Provide the [x, y] coordinate of the cell's center where the given text is located.  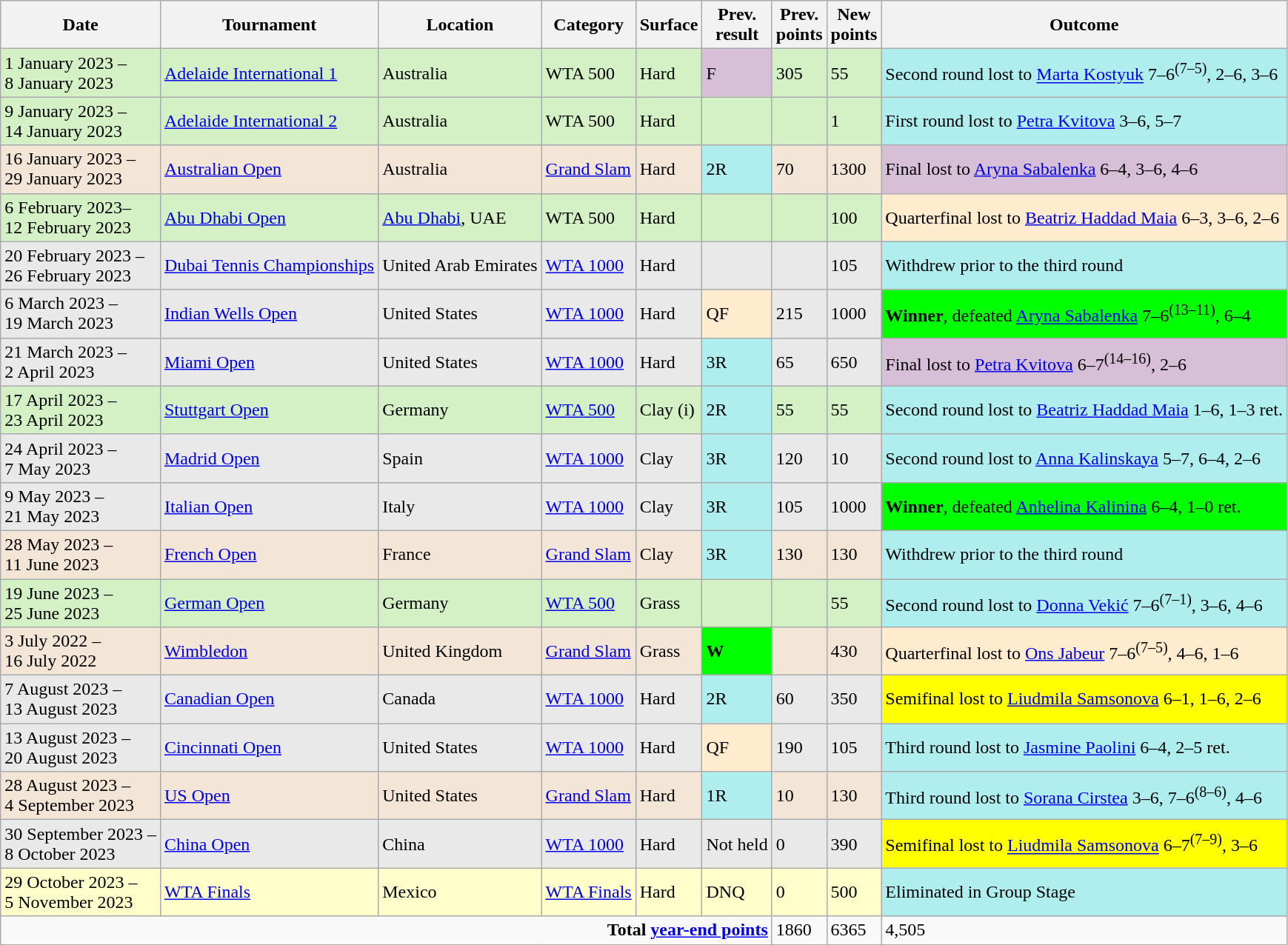
Second round lost to Beatriz Haddad Maia 1–6, 1–3 ret. [1084, 410]
29 October 2023 –5 November 2023 [81, 892]
Canadian Open [269, 699]
First round lost to Petra Kvitova 3–6, 5–7 [1084, 121]
Third round lost to Jasmine Paolini 6–4, 2–5 ret. [1084, 748]
Winner, defeated Anhelina Kalinina 6–4, 1–0 ret. [1084, 507]
28 May 2023 –11 June 2023 [81, 554]
9 May 2023 –21 May 2023 [81, 507]
1300 [854, 169]
60 [799, 699]
21 March 2023 –2 April 2023 [81, 361]
650 [854, 361]
Abu Dhabi, UAE [460, 218]
4,505 [1084, 930]
100 [854, 218]
United Kingdom [460, 652]
1 January 2023 –8 January 2023 [81, 73]
Eliminated in Group Stage [1084, 892]
1R [737, 795]
Dubai Tennis Championships [269, 265]
Indian Wells Open [269, 314]
Location [460, 25]
7 August 2023 –13 August 2023 [81, 699]
70 [799, 169]
Wimbledon [269, 652]
500 [854, 892]
Italy [460, 507]
Third round lost to Sorana Cirstea 3–6, 7–6(8–6), 4–6 [1084, 795]
9 January 2023 –14 January 2023 [81, 121]
China [460, 844]
24 April 2023 –7 May 2023 [81, 458]
Mexico [460, 892]
China Open [269, 844]
17 April 2023 –23 April 2023 [81, 410]
Miami Open [269, 361]
Adelaide International 1 [269, 73]
Category [588, 25]
Prev.result [737, 25]
German Open [269, 603]
Madrid Open [269, 458]
215 [799, 314]
Outcome [1084, 25]
6 February 2023–12 February 2023 [81, 218]
Date [81, 25]
Cincinnati Open [269, 748]
Surface [669, 25]
Clay (i) [669, 410]
Stuttgart Open [269, 410]
Quarterfinal lost to Ons Jabeur 7–6(7–5), 4–6, 1–6 [1084, 652]
13 August 2023 –20 August 2023 [81, 748]
Abu Dhabi Open [269, 218]
US Open [269, 795]
6365 [854, 930]
Semifinal lost to Liudmila Samsonova 6–1, 1–6, 2–6 [1084, 699]
65 [799, 361]
19 June 2023 –25 June 2023 [81, 603]
United Arab Emirates [460, 265]
Not held [737, 844]
Adelaide International 2 [269, 121]
Second round lost to Anna Kalinskaya 5–7, 6–4, 2–6 [1084, 458]
30 September 2023 –8 October 2023 [81, 844]
Semifinal lost to Liudmila Samsonova 6–7(7–9), 3–6 [1084, 844]
390 [854, 844]
28 August 2023 –4 September 2023 [81, 795]
F [737, 73]
3 July 2022 –16 July 2022 [81, 652]
Quarterfinal lost to Beatriz Haddad Maia 6–3, 3–6, 2–6 [1084, 218]
Prev.points [799, 25]
305 [799, 73]
French Open [269, 554]
Canada [460, 699]
Australian Open [269, 169]
1 [854, 121]
6 March 2023 –19 March 2023 [81, 314]
430 [854, 652]
Final lost to Aryna Sabalenka 6–4, 3–6, 4–6 [1084, 169]
190 [799, 748]
20 February 2023 –26 February 2023 [81, 265]
350 [854, 699]
Spain [460, 458]
Second round lost to Donna Vekić 7–6(7–1), 3–6, 4–6 [1084, 603]
1860 [799, 930]
Newpoints [854, 25]
Italian Open [269, 507]
W [737, 652]
Final lost to Petra Kvitova 6–7(14–16), 2–6 [1084, 361]
DNQ [737, 892]
Winner, defeated Aryna Sabalenka 7–6(13–11), 6–4 [1084, 314]
16 January 2023 –29 January 2023 [81, 169]
France [460, 554]
120 [799, 458]
Second round lost to Marta Kostyuk 7–6(7–5), 2–6, 3–6 [1084, 73]
Total year-end points [387, 930]
Tournament [269, 25]
